Output the (X, Y) coordinate of the center of the cell containing the given text.  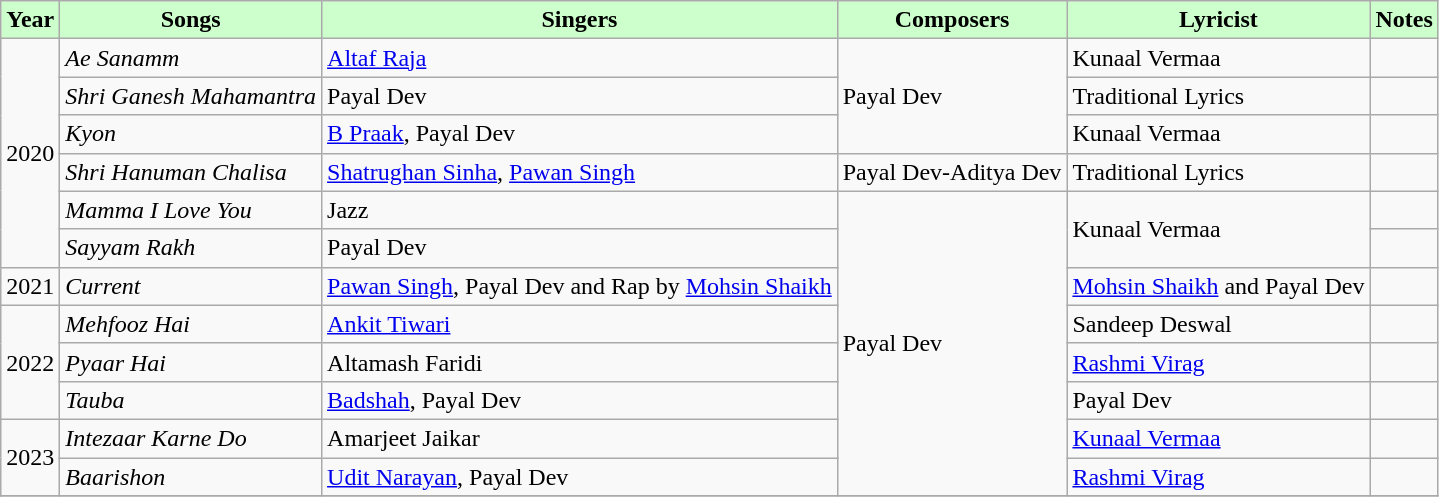
Sandeep Deswal (1218, 324)
Year (30, 20)
2022 (30, 362)
Altamash Faridi (580, 362)
Composers (952, 20)
B Praak, Payal Dev (580, 134)
Amarjeet Jaikar (580, 438)
Badshah, Payal Dev (580, 400)
Payal Dev-Aditya Dev (952, 172)
Shatrughan Sinha, Pawan Singh (580, 172)
Pawan Singh, Payal Dev and Rap by Mohsin Shaikh (580, 286)
Singers (580, 20)
Shri Hanuman Chalisa (191, 172)
Ae Sanamm (191, 58)
Jazz (580, 210)
2020 (30, 153)
Shri Ganesh Mahamantra (191, 96)
Current (191, 286)
Tauba (191, 400)
Udit Narayan, Payal Dev (580, 477)
Mehfooz Hai (191, 324)
Pyaar Hai (191, 362)
Kyon (191, 134)
Mamma I Love You (191, 210)
Ankit Tiwari (580, 324)
Sayyam Rakh (191, 248)
Lyricist (1218, 20)
2023 (30, 457)
Altaf Raja (580, 58)
Songs (191, 20)
Notes (1404, 20)
2021 (30, 286)
Baarishon (191, 477)
Intezaar Karne Do (191, 438)
Mohsin Shaikh and Payal Dev (1218, 286)
